Provide the [x, y] coordinate of the cell's center where the given text is located.  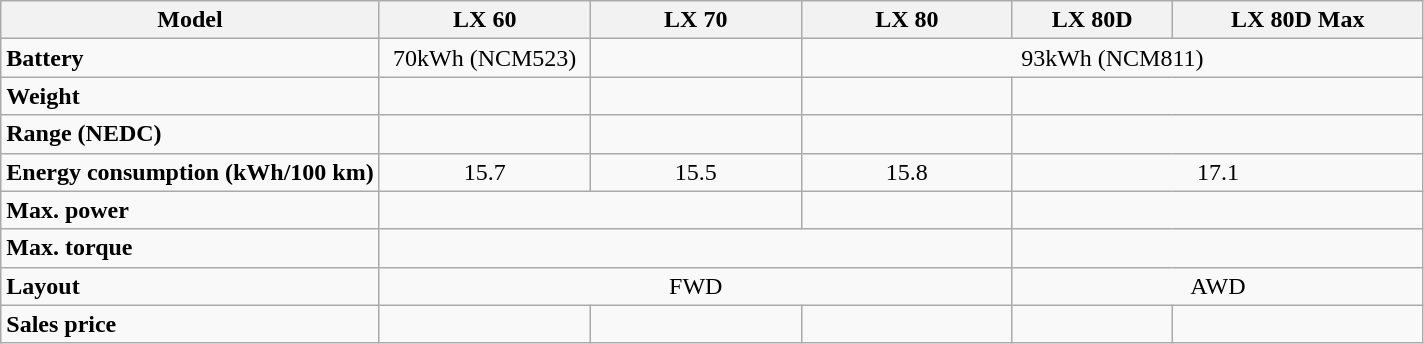
Max. torque [190, 248]
Weight [190, 96]
Model [190, 20]
AWD [1218, 286]
LX 80D [1092, 20]
LX 60 [484, 20]
17.1 [1218, 172]
Battery [190, 58]
Layout [190, 286]
LX 70 [696, 20]
LX 80 [906, 20]
Max. power [190, 210]
FWD [696, 286]
LX 80D Max [1298, 20]
Range (NEDC) [190, 134]
15.8 [906, 172]
93kWh (NCM811) [1112, 58]
15.7 [484, 172]
Sales price [190, 324]
15.5 [696, 172]
Energy consumption (kWh/100 km) [190, 172]
70kWh (NCM523) [484, 58]
